Identify which cell holds the provided text, then report its [x, y] central coordinate. 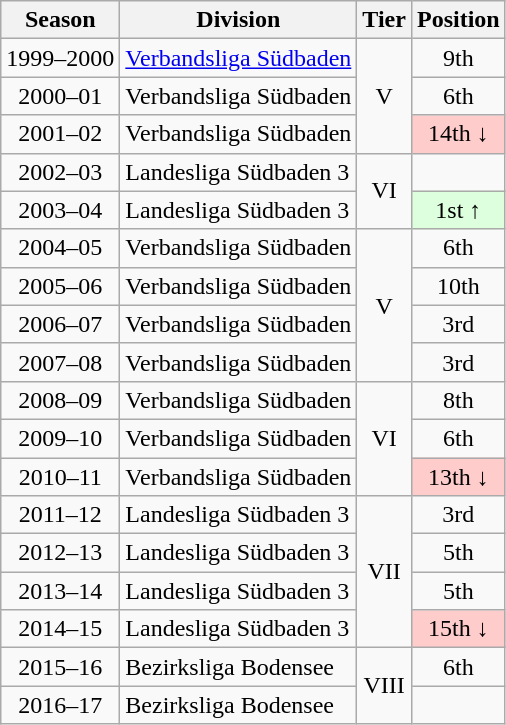
2007–08 [60, 362]
Division [238, 20]
2015–16 [60, 667]
VIII [384, 686]
2005–06 [60, 286]
2002–03 [60, 172]
13th ↓ [458, 477]
8th [458, 400]
2008–09 [60, 400]
Position [458, 20]
2009–10 [60, 438]
2014–15 [60, 629]
2012–13 [60, 553]
2010–11 [60, 477]
2003–04 [60, 210]
15th ↓ [458, 629]
10th [458, 286]
2001–02 [60, 134]
VII [384, 572]
14th ↓ [458, 134]
Tier [384, 20]
9th [458, 58]
1999–2000 [60, 58]
2000–01 [60, 96]
1st ↑ [458, 210]
2011–12 [60, 515]
2006–07 [60, 324]
2004–05 [60, 248]
2016–17 [60, 705]
2013–14 [60, 591]
Season [60, 20]
